Determine the (X, Y) coordinate at the center of the cell enclosing the given text.  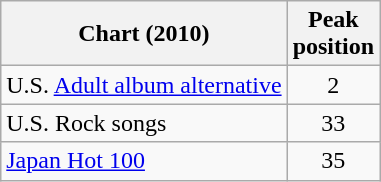
U.S. Rock songs (144, 123)
Japan Hot 100 (144, 161)
Peakposition (333, 34)
Chart (2010) (144, 34)
33 (333, 123)
2 (333, 85)
U.S. Adult album alternative (144, 85)
35 (333, 161)
